Pinpoint the cell where the given text exists, returning its [x, y] midpoint coordinate. 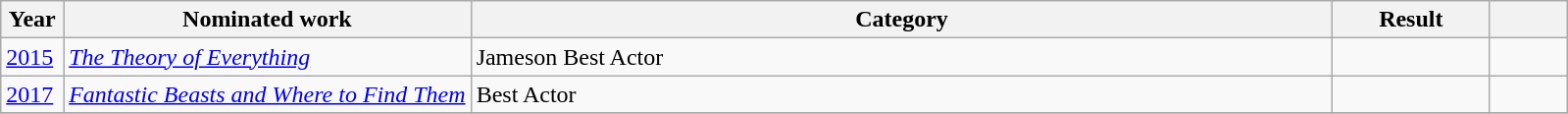
Category [902, 20]
Year [32, 20]
Result [1411, 20]
Jameson Best Actor [902, 57]
Nominated work [267, 20]
Best Actor [902, 94]
Fantastic Beasts and Where to Find Them [267, 94]
2017 [32, 94]
The Theory of Everything [267, 57]
2015 [32, 57]
